Detect which cell encompasses the target text, then output its (X, Y) center coordinate. 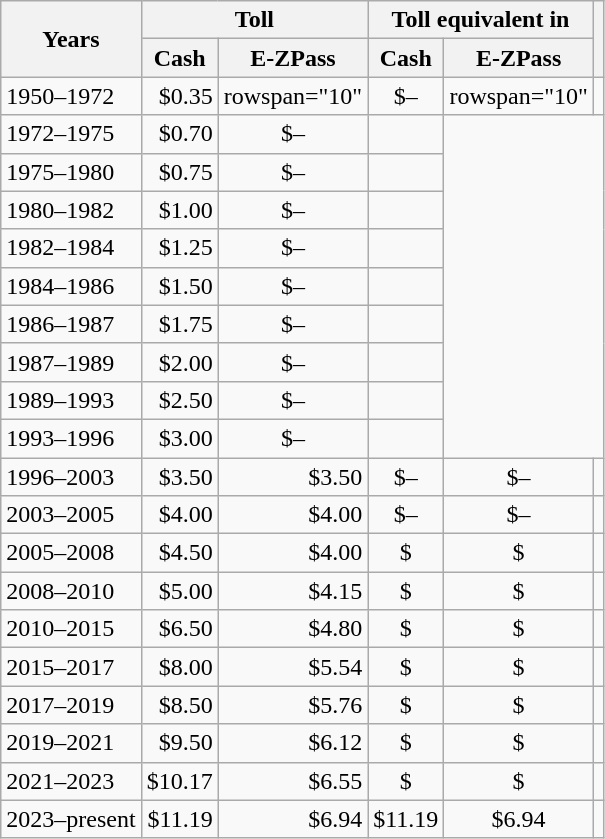
$1.50 (180, 286)
$4.50 (180, 553)
$6.12 (293, 743)
$2.50 (180, 400)
1987–1989 (71, 362)
1975–1980 (71, 172)
$6.55 (293, 781)
1996–2003 (71, 477)
2021–2023 (71, 781)
2015–2017 (71, 667)
$9.50 (180, 743)
$8.00 (180, 667)
$0.70 (180, 134)
1989–1993 (71, 400)
1980–1982 (71, 210)
2023–present (71, 819)
$1.00 (180, 210)
$2.00 (180, 362)
1984–1986 (71, 286)
$8.50 (180, 705)
$1.25 (180, 248)
1993–1996 (71, 438)
$4.80 (293, 629)
Toll (254, 20)
1986–1987 (71, 324)
$3.00 (180, 438)
$4.15 (293, 591)
1972–1975 (71, 134)
$0.35 (180, 96)
Years (71, 39)
$1.75 (180, 324)
2005–2008 (71, 553)
2017–2019 (71, 705)
$0.75 (180, 172)
Toll equivalent in (481, 20)
$5.54 (293, 667)
2003–2005 (71, 515)
$5.76 (293, 705)
2019–2021 (71, 743)
$10.17 (180, 781)
$5.00 (180, 591)
2008–2010 (71, 591)
1982–1984 (71, 248)
1950–1972 (71, 96)
$6.50 (180, 629)
2010–2015 (71, 629)
